Extract the [X, Y] coordinate from the center of the cell holding the provided text.  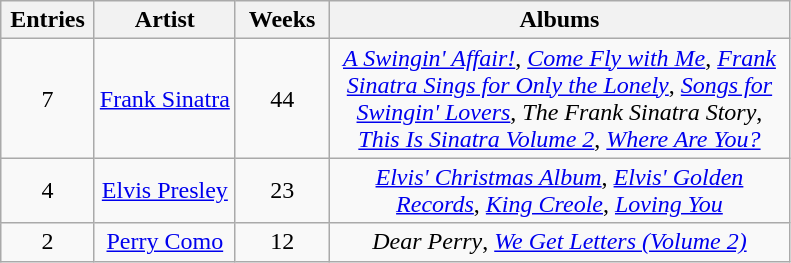
Artist [164, 20]
Elvis' Christmas Album, Elvis' Golden Records, King Creole, Loving You [560, 190]
Weeks [282, 20]
7 [48, 98]
23 [282, 190]
12 [282, 242]
Elvis Presley [164, 190]
2 [48, 242]
4 [48, 190]
Frank Sinatra [164, 98]
44 [282, 98]
Perry Como [164, 242]
Albums [560, 20]
Dear Perry, We Get Letters (Volume 2) [560, 242]
Entries [48, 20]
